From the cell containing the given text, extract its center point as [x, y] coordinate. 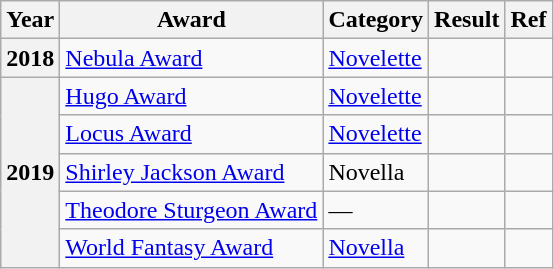
Locus Award [192, 134]
2018 [30, 58]
World Fantasy Award [192, 248]
Hugo Award [192, 96]
— [376, 210]
Award [192, 20]
Theodore Sturgeon Award [192, 210]
Category [376, 20]
Result [467, 20]
2019 [30, 172]
Shirley Jackson Award [192, 172]
Nebula Award [192, 58]
Ref [528, 20]
Year [30, 20]
